Search for the cell housing the specified text and yield its (x, y) center coordinate. 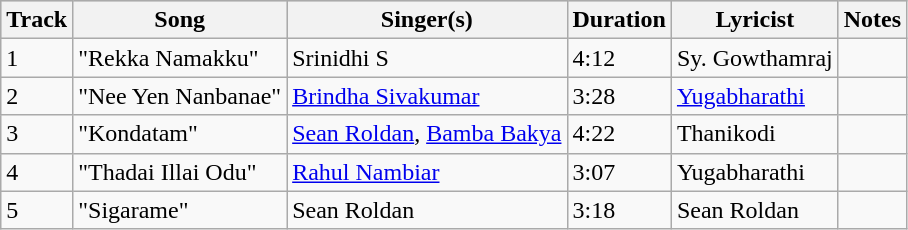
5 (37, 210)
Sean Roldan, Bamba Bakya (427, 134)
Lyricist (754, 20)
2 (37, 96)
4 (37, 172)
Srinidhi S (427, 58)
1 (37, 58)
"Nee Yen Nanbanae" (180, 96)
"Sigarame" (180, 210)
3:28 (619, 96)
Notes (872, 20)
"Rekka Namakku" (180, 58)
Thanikodi (754, 134)
"Kondatam" (180, 134)
4:22 (619, 134)
Rahul Nambiar (427, 172)
3:18 (619, 210)
"Thadai Illai Odu" (180, 172)
3 (37, 134)
Song (180, 20)
Duration (619, 20)
Singer(s) (427, 20)
Track (37, 20)
Sy. Gowthamraj (754, 58)
Brindha Sivakumar (427, 96)
4:12 (619, 58)
3:07 (619, 172)
